Provide the [x, y] coordinate of the cell's center where the given text is located.  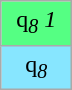
q8 [36, 67]
q8 1 [36, 23]
